Locate the cell with the specified text and output its (x, y) center coordinate. 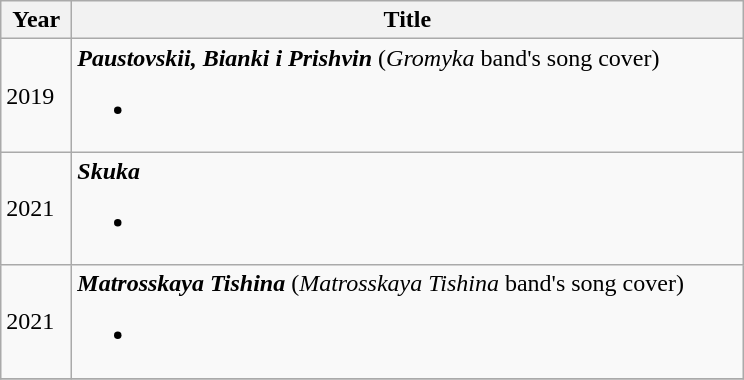
Year (36, 20)
Paustovskii, Bianki i Prishvin (Gromyka band's song cover) (408, 96)
Matrosskaya Tishina (Matrosskaya Tishina band's song cover) (408, 322)
2019 (36, 96)
Title (408, 20)
Skuka (408, 208)
